Locate the cell with the specified text and output its (X, Y) center coordinate. 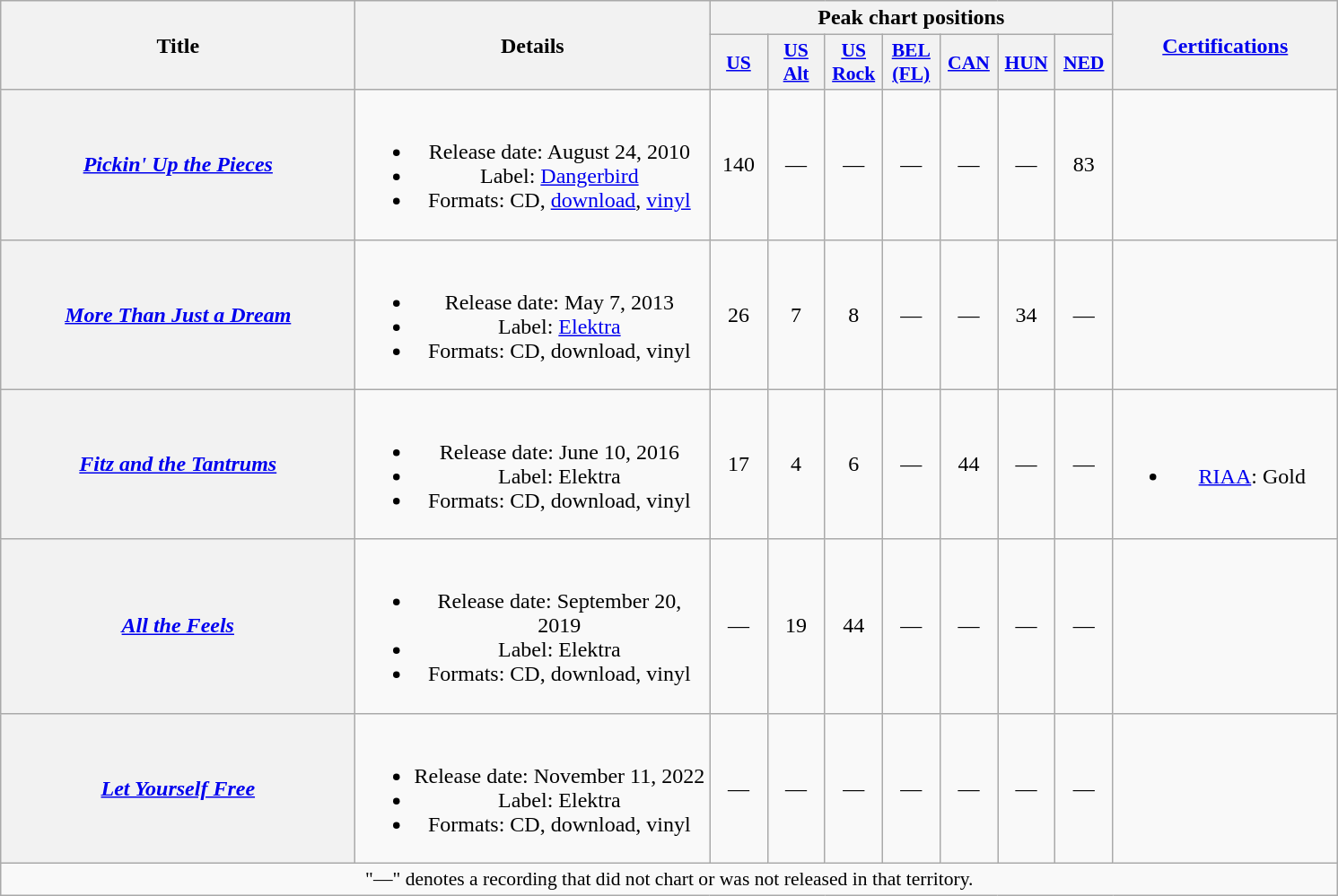
Let Yourself Free (178, 787)
US (739, 63)
"—" denotes a recording that did not chart or was not released in that territory. (669, 879)
Peak chart positions (912, 18)
83 (1084, 165)
26 (739, 314)
HUN (1027, 63)
Release date: August 24, 2010Label: DangerbirdFormats: CD, download, vinyl (533, 165)
Release date: June 10, 2016Label: ElektraFormats: CD, download, vinyl (533, 465)
Details (533, 45)
RIAA: Gold (1226, 465)
Certifications (1226, 45)
19 (796, 626)
USAlt (796, 63)
4 (796, 465)
All the Feels (178, 626)
8 (853, 314)
34 (1027, 314)
17 (739, 465)
Fitz and the Tantrums (178, 465)
Title (178, 45)
Release date: September 20, 2019Label: ElektraFormats: CD, download, vinyl (533, 626)
USRock (853, 63)
140 (739, 165)
7 (796, 314)
CAN (968, 63)
Release date: May 7, 2013Label: ElektraFormats: CD, download, vinyl (533, 314)
NED (1084, 63)
Pickin' Up the Pieces (178, 165)
More Than Just a Dream (178, 314)
Release date: November 11, 2022Label: ElektraFormats: CD, download, vinyl (533, 787)
6 (853, 465)
BEL(FL) (911, 63)
